Provide the [x, y] coordinate of the cell's center where the given text is located.  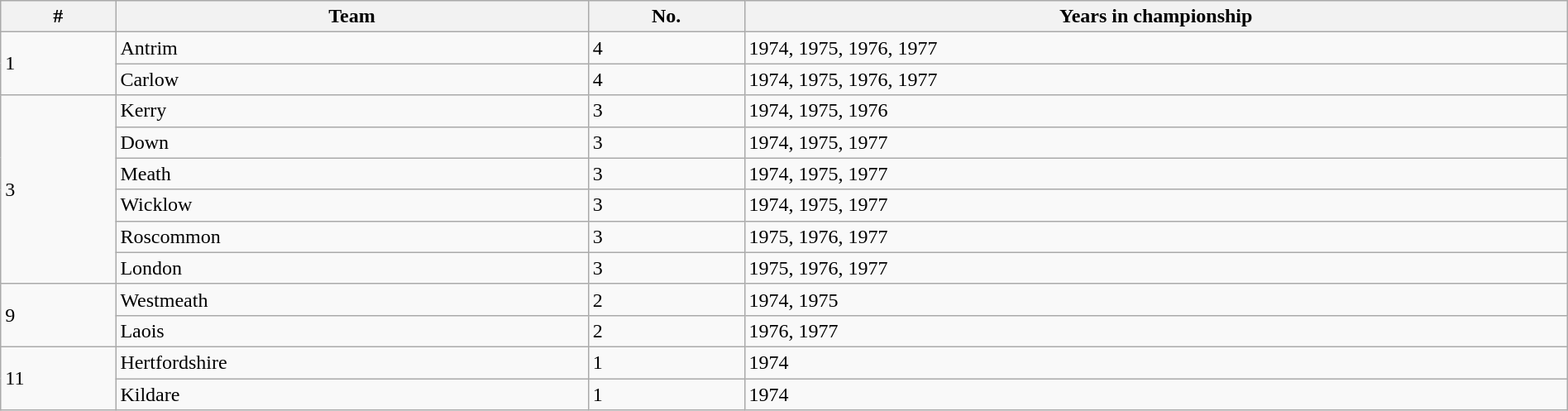
Laois [352, 331]
1974, 1975 [1156, 299]
Antrim [352, 48]
London [352, 268]
1974, 1975, 1976 [1156, 111]
Team [352, 17]
Kerry [352, 111]
11 [58, 378]
Wicklow [352, 205]
Carlow [352, 79]
Years in championship [1156, 17]
9 [58, 315]
Down [352, 142]
# [58, 17]
Hertfordshire [352, 362]
1976, 1977 [1156, 331]
Westmeath [352, 299]
No. [667, 17]
Meath [352, 174]
Roscommon [352, 237]
Kildare [352, 394]
